Scan for the cell matching the given text and deliver its [x, y] coordinate at center. 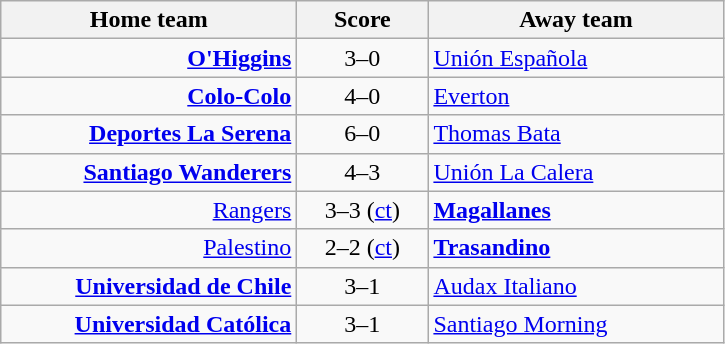
Home team [149, 20]
Audax Italiano [576, 286]
3–0 [362, 58]
Deportes La Serena [149, 134]
Everton [576, 96]
4–3 [362, 172]
Thomas Bata [576, 134]
2–2 (ct) [362, 248]
Universidad de Chile [149, 286]
Unión Española [576, 58]
3–3 (ct) [362, 210]
Unión La Calera [576, 172]
Trasandino [576, 248]
Away team [576, 20]
Santiago Wanderers [149, 172]
Santiago Morning [576, 324]
6–0 [362, 134]
Universidad Católica [149, 324]
Magallanes [576, 210]
Rangers [149, 210]
4–0 [362, 96]
O'Higgins [149, 58]
Palestino [149, 248]
Colo-Colo [149, 96]
Score [362, 20]
